From the cell containing the given text, extract its center point as (X, Y) coordinate. 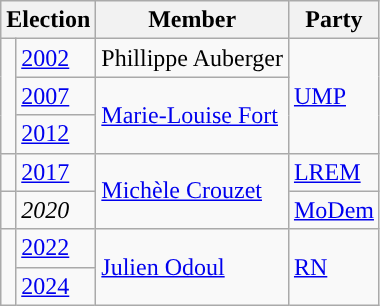
MoDem (334, 210)
UMP (334, 96)
Marie-Louise Fort (192, 115)
Election (48, 20)
Member (192, 20)
2007 (56, 96)
2002 (56, 58)
Julien Odoul (192, 267)
Phillippe Auberger (192, 58)
2024 (56, 286)
2020 (56, 210)
Michèle Crouzet (192, 191)
2017 (56, 172)
RN (334, 267)
LREM (334, 172)
Party (334, 20)
2022 (56, 248)
2012 (56, 134)
